Find where the given text appears and provide that cell's center as (X, Y) coordinate. 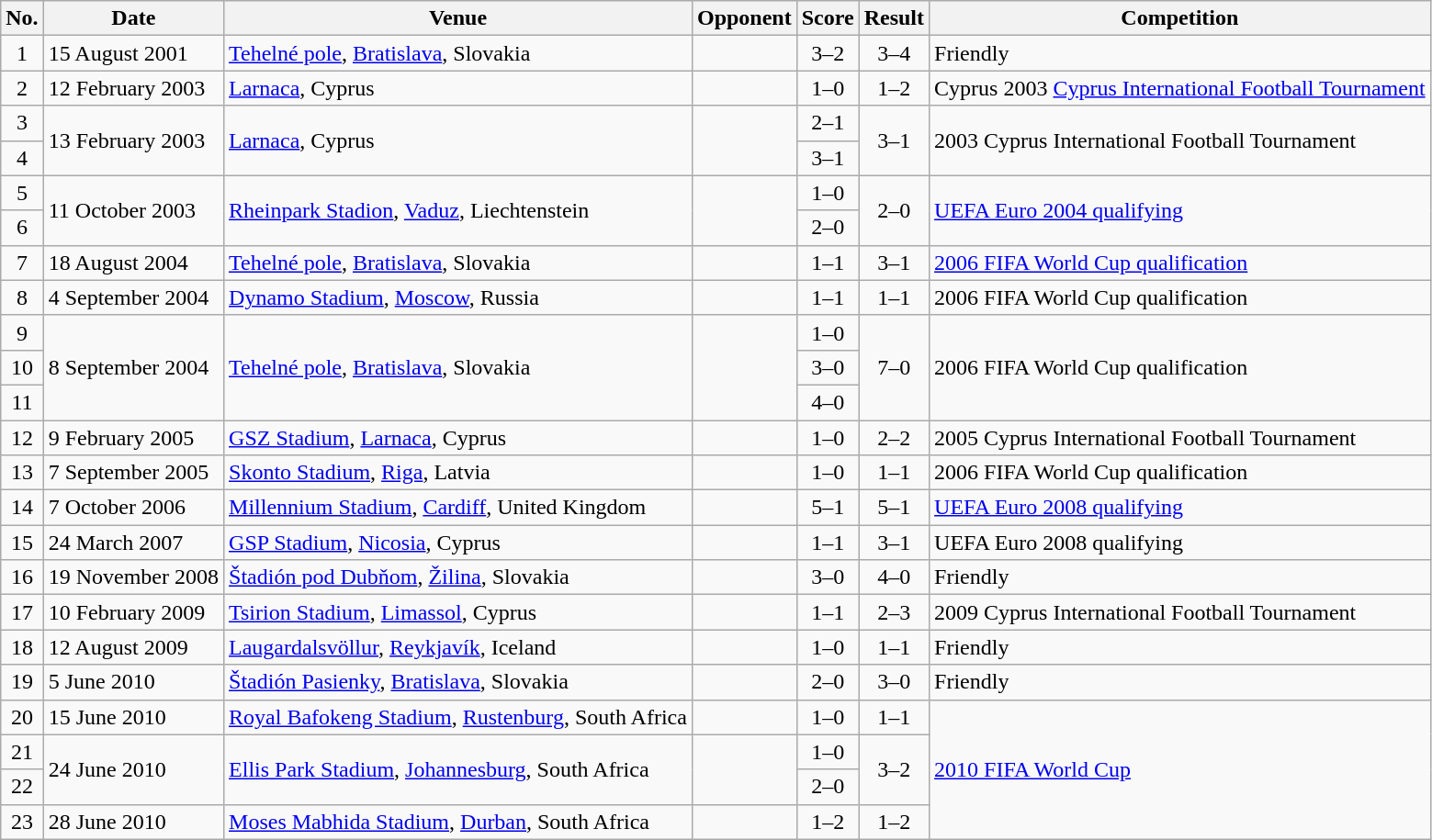
24 March 2007 (133, 543)
Cyprus 2003 Cyprus International Football Tournament (1180, 88)
Opponent (744, 18)
Result (894, 18)
18 (22, 647)
Date (133, 18)
Score (828, 18)
12 August 2009 (133, 647)
4 September 2004 (133, 297)
2 (22, 88)
GSP Stadium, Nicosia, Cyprus (458, 543)
3–4 (894, 53)
2–1 (828, 123)
24 June 2010 (133, 769)
2–3 (894, 612)
Moses Mabhida Stadium, Durban, South Africa (458, 822)
10 (22, 367)
17 (22, 612)
5 June 2010 (133, 682)
9 (22, 332)
15 (22, 543)
13 (22, 473)
Dynamo Stadium, Moscow, Russia (458, 297)
Ellis Park Stadium, Johannesburg, South Africa (458, 769)
7 October 2006 (133, 508)
Laugardalsvöllur, Reykjavík, Iceland (458, 647)
UEFA Euro 2004 qualifying (1180, 210)
23 (22, 822)
Tsirion Stadium, Limassol, Cyprus (458, 612)
1 (22, 53)
2010 FIFA World Cup (1180, 769)
2005 Cyprus International Football Tournament (1180, 438)
7 September 2005 (133, 473)
Venue (458, 18)
Štadión pod Dubňom, Žilina, Slovakia (458, 577)
6 (22, 228)
Millennium Stadium, Cardiff, United Kingdom (458, 508)
7 (22, 263)
Štadión Pasienky, Bratislava, Slovakia (458, 682)
7–0 (894, 367)
15 August 2001 (133, 53)
11 October 2003 (133, 210)
11 (22, 402)
22 (22, 787)
16 (22, 577)
Skonto Stadium, Riga, Latvia (458, 473)
19 November 2008 (133, 577)
8 (22, 297)
28 June 2010 (133, 822)
Competition (1180, 18)
2009 Cyprus International Football Tournament (1180, 612)
4 (22, 158)
20 (22, 717)
3 (22, 123)
10 February 2009 (133, 612)
9 February 2005 (133, 438)
GSZ Stadium, Larnaca, Cyprus (458, 438)
2003 Cyprus International Football Tournament (1180, 140)
5 (22, 193)
19 (22, 682)
8 September 2004 (133, 367)
14 (22, 508)
12 (22, 438)
15 June 2010 (133, 717)
18 August 2004 (133, 263)
Royal Bafokeng Stadium, Rustenburg, South Africa (458, 717)
No. (22, 18)
13 February 2003 (133, 140)
2–2 (894, 438)
Rheinpark Stadion, Vaduz, Liechtenstein (458, 210)
21 (22, 752)
12 February 2003 (133, 88)
